For the text-containing cell, return its midpoint in (X, Y) coordinate format. 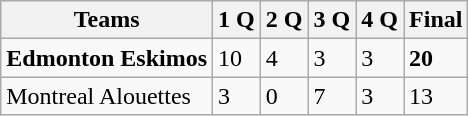
20 (436, 58)
4 (284, 58)
4 Q (380, 20)
3 Q (332, 20)
0 (284, 96)
1 Q (237, 20)
Montreal Alouettes (107, 96)
2 Q (284, 20)
13 (436, 96)
Teams (107, 20)
Edmonton Eskimos (107, 58)
10 (237, 58)
Final (436, 20)
7 (332, 96)
